Pinpoint the cell where the given text exists, returning its [x, y] midpoint coordinate. 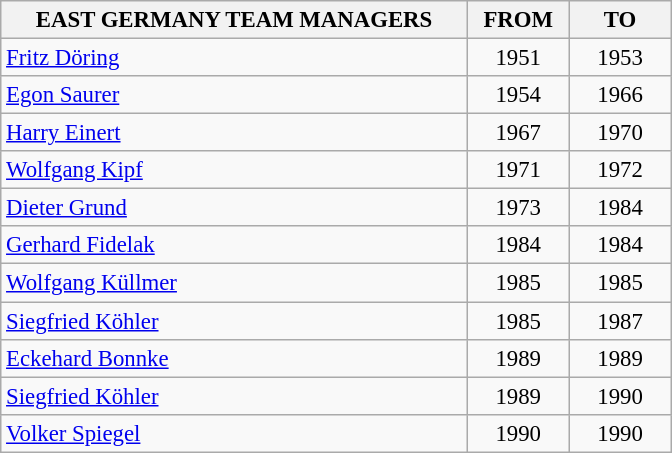
Wolfgang Küllmer [234, 283]
Gerhard Fidelak [234, 245]
1951 [518, 58]
Eckehard Bonnke [234, 358]
1953 [620, 58]
Harry Einert [234, 133]
Egon Saurer [234, 95]
1966 [620, 95]
Dieter Grund [234, 208]
FROM [518, 20]
Wolfgang Kipf [234, 170]
EAST GERMANY TEAM MANAGERS [234, 20]
1967 [518, 133]
1973 [518, 208]
Volker Spiegel [234, 433]
1970 [620, 133]
1972 [620, 170]
TO [620, 20]
Fritz Döring [234, 58]
1954 [518, 95]
1987 [620, 321]
1971 [518, 170]
